Output the [x, y] coordinate of the center of the cell containing the given text.  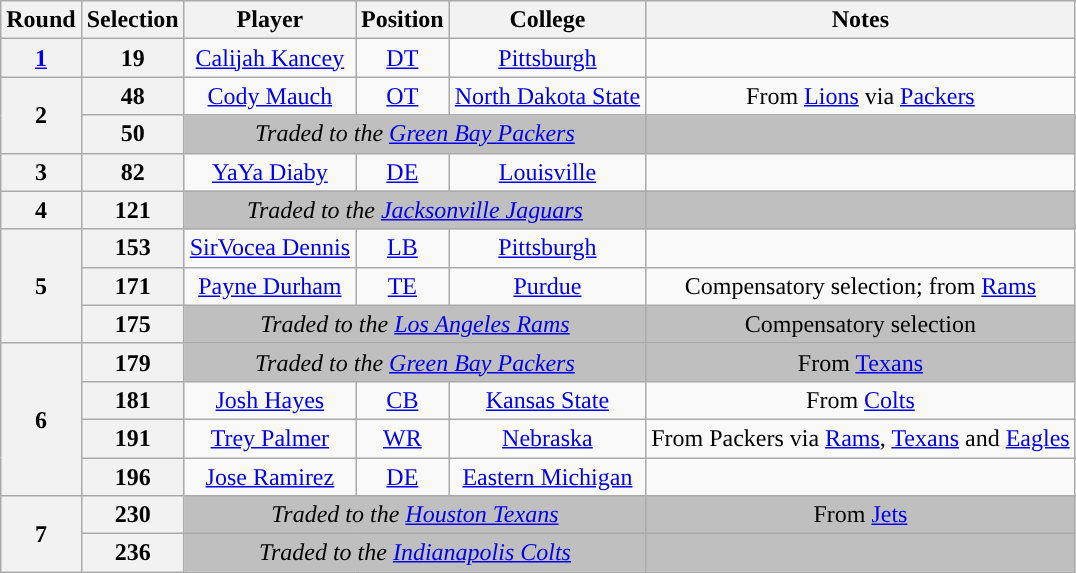
Kansas State [547, 400]
175 [132, 324]
Calijah Kancey [270, 58]
Cody Mauch [270, 96]
50 [132, 134]
From Jets [861, 515]
153 [132, 248]
Payne Durham [270, 286]
Traded to the Indianapolis Colts [414, 553]
236 [132, 553]
From Packers via Rams, Texans and Eagles [861, 438]
Player [270, 20]
Louisville [547, 172]
1 [41, 58]
3 [41, 172]
College [547, 20]
Compensatory selection; from Rams [861, 286]
SirVocea Dennis [270, 248]
North Dakota State [547, 96]
171 [132, 286]
CB [403, 400]
Eastern Michigan [547, 477]
DT [403, 58]
LB [403, 248]
2 [41, 115]
WR [403, 438]
196 [132, 477]
5 [41, 286]
191 [132, 438]
YaYa Diaby [270, 172]
82 [132, 172]
230 [132, 515]
Nebraska [547, 438]
19 [132, 58]
Position [403, 20]
Traded to the Houston Texans [414, 515]
OT [403, 96]
7 [41, 534]
From Texans [861, 362]
181 [132, 400]
121 [132, 210]
TE [403, 286]
Selection [132, 20]
From Colts [861, 400]
Traded to the Los Angeles Rams [414, 324]
Traded to the Jacksonville Jaguars [414, 210]
4 [41, 210]
48 [132, 96]
Purdue [547, 286]
Round [41, 20]
179 [132, 362]
Notes [861, 20]
From Lions via Packers [861, 96]
Josh Hayes [270, 400]
6 [41, 419]
Trey Palmer [270, 438]
Compensatory selection [861, 324]
Jose Ramirez [270, 477]
